Detect which cell encompasses the target text, then output its (x, y) center coordinate. 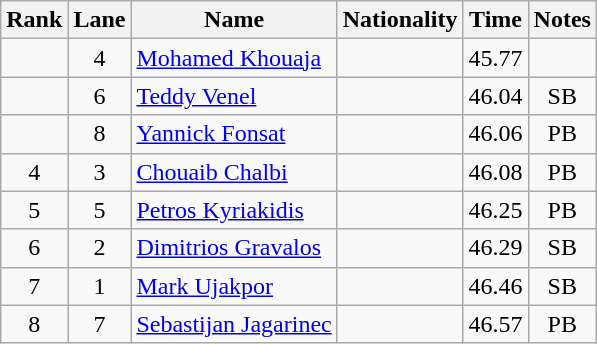
Teddy Venel (234, 96)
Mohamed Khouaja (234, 58)
46.04 (496, 96)
46.25 (496, 210)
Rank (34, 20)
Nationality (400, 20)
1 (100, 286)
Yannick Fonsat (234, 134)
Time (496, 20)
Petros Kyriakidis (234, 210)
46.08 (496, 172)
Name (234, 20)
Notes (562, 20)
46.46 (496, 286)
Dimitrios Gravalos (234, 248)
46.57 (496, 324)
Chouaib Chalbi (234, 172)
46.29 (496, 248)
Sebastijan Jagarinec (234, 324)
3 (100, 172)
2 (100, 248)
Mark Ujakpor (234, 286)
46.06 (496, 134)
Lane (100, 20)
45.77 (496, 58)
